Return the [X, Y] coordinate for the center point of the cell that contains the specified text.  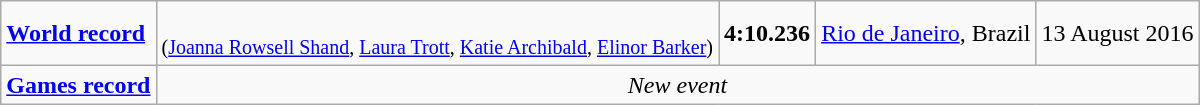
World record [78, 34]
Games record [78, 85]
New event [678, 85]
13 August 2016 [1118, 34]
Rio de Janeiro, Brazil [926, 34]
(Joanna Rowsell Shand, Laura Trott, Katie Archibald, Elinor Barker) [438, 34]
4:10.236 [768, 34]
